Extract the (x, y) coordinate from the center of the cell holding the provided text.  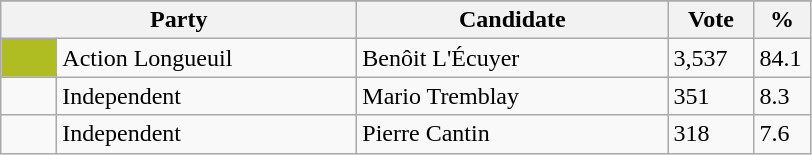
351 (711, 96)
Action Longueuil (207, 58)
318 (711, 134)
3,537 (711, 58)
8.3 (782, 96)
% (782, 20)
Vote (711, 20)
Pierre Cantin (512, 134)
Candidate (512, 20)
Benôit L'Écuyer (512, 58)
Party (179, 20)
84.1 (782, 58)
7.6 (782, 134)
Mario Tremblay (512, 96)
